Find where the given text appears and provide that cell's center as (x, y) coordinate. 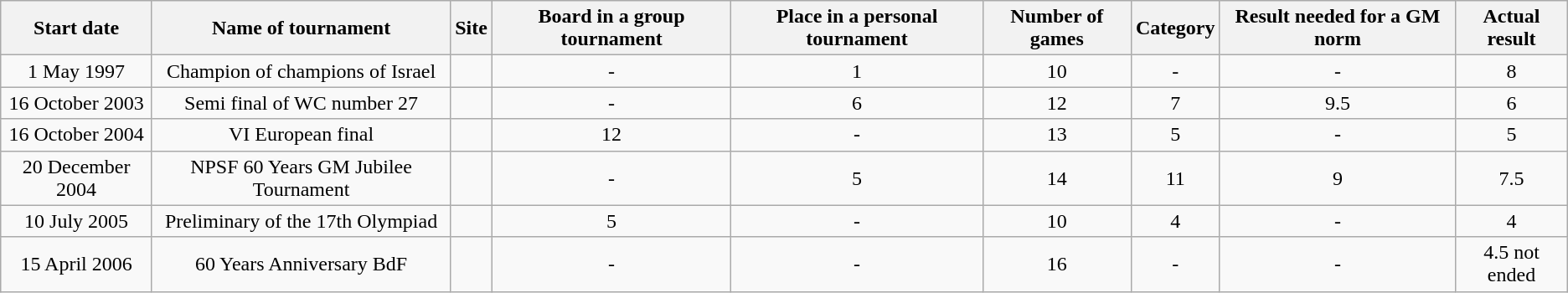
7 (1175, 103)
Board in a group tournament (611, 28)
VI European final (301, 135)
8 (1511, 71)
16 October 2004 (77, 135)
Place in a personal tournament (857, 28)
13 (1057, 135)
Site (472, 28)
Result needed for a GM norm (1338, 28)
Semi final of WC number 27 (301, 103)
Actual result (1511, 28)
9.5 (1338, 103)
9 (1338, 177)
7.5 (1511, 177)
4.5 not ended (1511, 265)
1 May 1997 (77, 71)
20 December 2004 (77, 177)
15 April 2006 (77, 265)
Preliminary of the 17th Olympiad (301, 221)
14 (1057, 177)
Name of tournament (301, 28)
16 October 2003 (77, 103)
Category (1175, 28)
10 July 2005 (77, 221)
Champion of champions of Israel (301, 71)
60 Years Anniversary BdF (301, 265)
Number of games (1057, 28)
11 (1175, 177)
16 (1057, 265)
Start date (77, 28)
1 (857, 71)
NPSF 60 Years GM Jubilee Tournament (301, 177)
